Capture the cell that displays the provided text and extract its [X, Y] central coordinate. 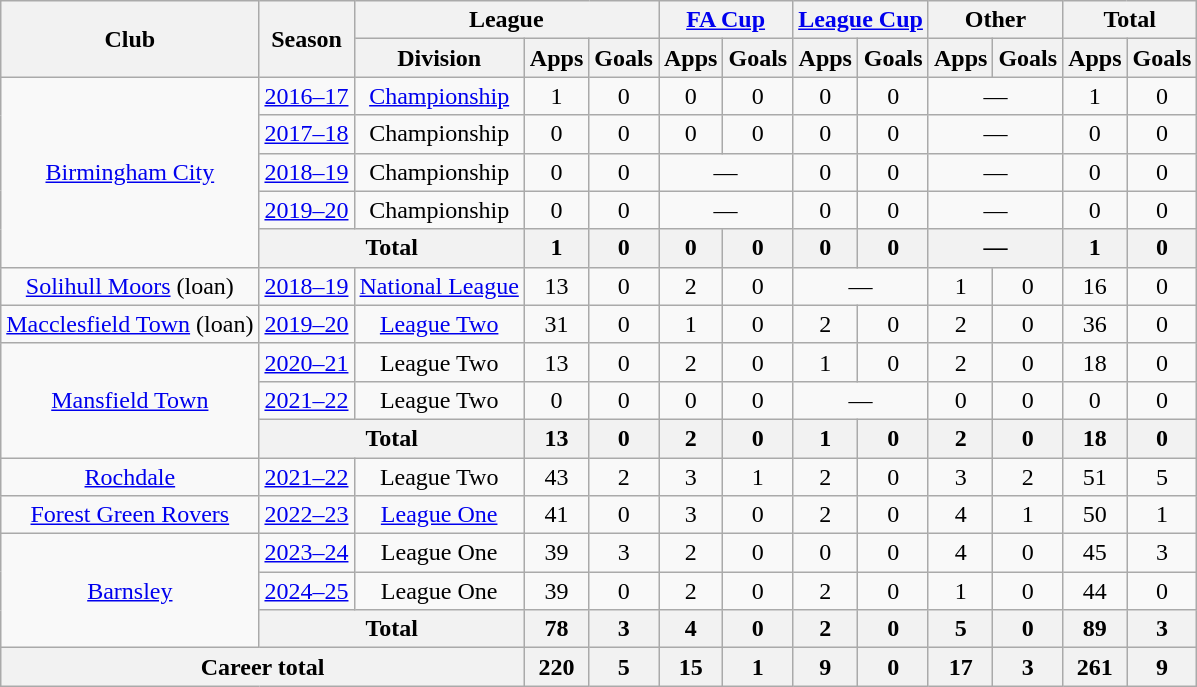
2023–24 [306, 553]
17 [960, 667]
31 [556, 324]
League Cup [861, 20]
Mansfield Town [130, 400]
Birmingham City [130, 172]
15 [690, 667]
78 [556, 629]
2016–17 [306, 96]
Other [995, 20]
45 [1095, 553]
Barnsley [130, 591]
Macclesfield Town (loan) [130, 324]
36 [1095, 324]
National League [439, 286]
51 [1095, 477]
Forest Green Rovers [130, 515]
League [506, 20]
2024–25 [306, 591]
2022–23 [306, 515]
2020–21 [306, 362]
43 [556, 477]
89 [1095, 629]
Division [439, 58]
220 [556, 667]
FA Cup [725, 20]
44 [1095, 591]
Season [306, 39]
2017–18 [306, 134]
Solihull Moors (loan) [130, 286]
41 [556, 515]
Rochdale [130, 477]
Career total [263, 667]
16 [1095, 286]
Club [130, 39]
261 [1095, 667]
50 [1095, 515]
